Determine the [x, y] coordinate at the center of the cell enclosing the given text.  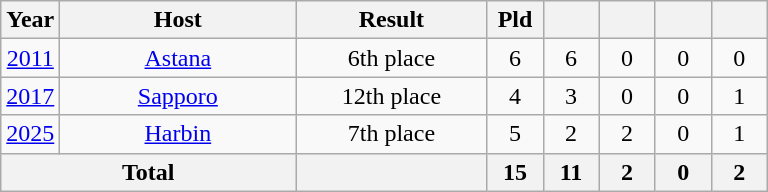
Year [30, 20]
2011 [30, 58]
6th place [392, 58]
Astana [178, 58]
Result [392, 20]
7th place [392, 134]
12th place [392, 96]
Pld [515, 20]
Harbin [178, 134]
Total [148, 172]
4 [515, 96]
Sapporo [178, 96]
15 [515, 172]
Host [178, 20]
2017 [30, 96]
3 [571, 96]
11 [571, 172]
2025 [30, 134]
5 [515, 134]
